From the cell containing the given text, extract its center point as (x, y) coordinate. 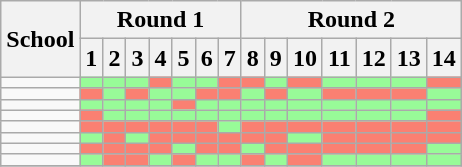
Round 2 (351, 20)
8 (252, 58)
7 (230, 58)
10 (304, 58)
1 (92, 58)
9 (276, 58)
4 (160, 58)
3 (138, 58)
School (40, 39)
2 (114, 58)
11 (339, 58)
13 (408, 58)
6 (206, 58)
5 (184, 58)
Round 1 (160, 20)
12 (374, 58)
14 (444, 58)
